Scan for the cell matching the given text and deliver its [x, y] coordinate at center. 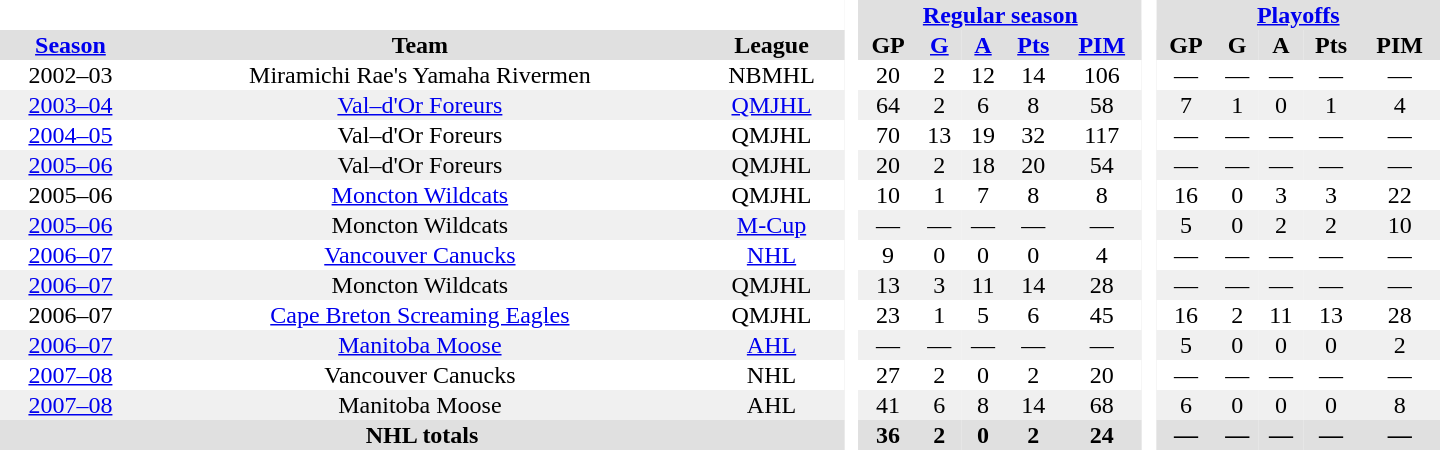
M-Cup [772, 225]
24 [1102, 435]
54 [1102, 165]
Season [70, 45]
117 [1102, 135]
2003–04 [70, 105]
41 [888, 405]
64 [888, 105]
2004–05 [70, 135]
32 [1034, 135]
70 [888, 135]
23 [888, 315]
36 [888, 435]
2002–03 [70, 75]
58 [1102, 105]
Regular season [1000, 15]
Miramichi Rae's Yamaha Rivermen [420, 75]
45 [1102, 315]
Cape Breton Screaming Eagles [420, 315]
18 [983, 165]
68 [1102, 405]
League [772, 45]
12 [983, 75]
9 [888, 255]
106 [1102, 75]
Team [420, 45]
NBMHL [772, 75]
27 [888, 375]
22 [1400, 195]
19 [983, 135]
Playoffs [1298, 15]
NHL totals [422, 435]
